Pinpoint the cell where the given text exists, returning its (x, y) midpoint coordinate. 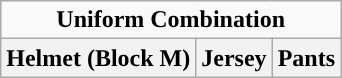
Uniform Combination (171, 20)
Pants (306, 58)
Helmet (Block M) (98, 58)
Jersey (234, 58)
